Capture the cell that displays the provided text and extract its [X, Y] central coordinate. 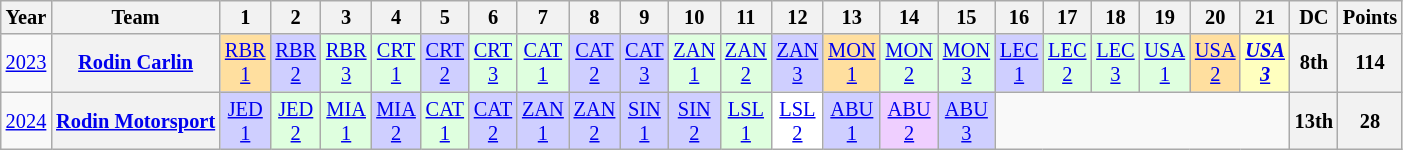
16 [1019, 17]
17 [1067, 17]
19 [1165, 17]
Year [26, 17]
ABU3 [966, 121]
RBR3 [346, 63]
MIA2 [396, 121]
RBR1 [245, 63]
CRT3 [493, 63]
LSL2 [798, 121]
JED2 [295, 121]
LEC1 [1019, 63]
8 [595, 17]
6 [493, 17]
MIA1 [346, 121]
28 [1370, 121]
MON3 [966, 63]
15 [966, 17]
8th [1314, 63]
ABU1 [852, 121]
ZAN3 [798, 63]
5 [445, 17]
1 [245, 17]
LEC2 [1067, 63]
3 [346, 17]
20 [1215, 17]
4 [396, 17]
10 [694, 17]
SIN2 [694, 121]
11 [746, 17]
2024 [26, 121]
DC [1314, 17]
18 [1115, 17]
114 [1370, 63]
CAT3 [644, 63]
13 [852, 17]
Rodin Carlin [136, 63]
Team [136, 17]
7 [543, 17]
2 [295, 17]
USA3 [1264, 63]
USA2 [1215, 63]
USA1 [1165, 63]
CRT1 [396, 63]
MON2 [908, 63]
14 [908, 17]
SIN1 [644, 121]
LSL1 [746, 121]
Rodin Motorsport [136, 121]
9 [644, 17]
2023 [26, 63]
LEC3 [1115, 63]
21 [1264, 17]
ABU2 [908, 121]
CRT2 [445, 63]
13th [1314, 121]
JED1 [245, 121]
Points [1370, 17]
MON1 [852, 63]
RBR2 [295, 63]
12 [798, 17]
